Extract the (x, y) coordinate from the center of the cell holding the provided text.  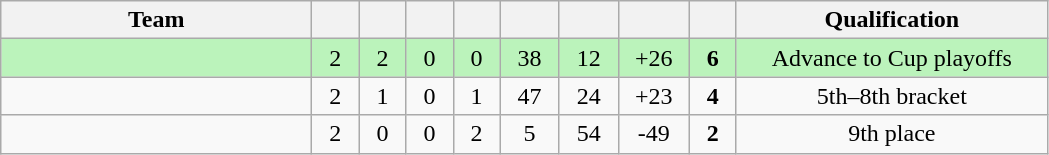
24 (588, 96)
Qualification (892, 20)
Team (156, 20)
5 (530, 134)
+26 (654, 58)
5th–8th bracket (892, 96)
Advance to Cup playoffs (892, 58)
6 (712, 58)
+23 (654, 96)
12 (588, 58)
4 (712, 96)
54 (588, 134)
38 (530, 58)
9th place (892, 134)
-49 (654, 134)
47 (530, 96)
